Identify which cell holds the provided text, then report its (X, Y) central coordinate. 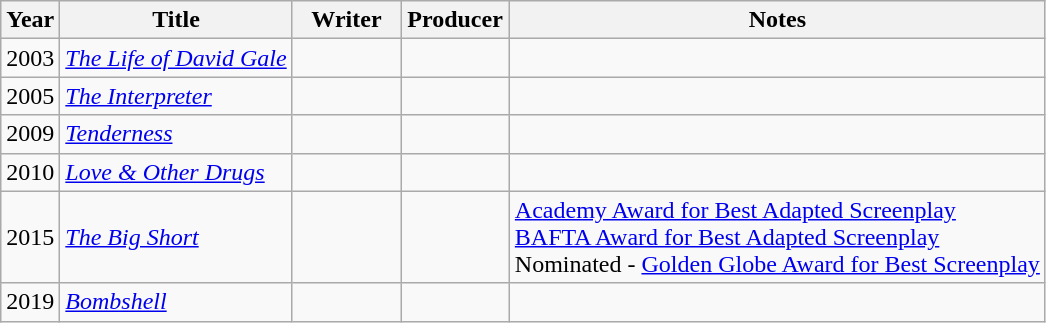
Title (176, 20)
The Big Short (176, 237)
Producer (456, 20)
Love & Other Drugs (176, 172)
Writer (346, 20)
Academy Award for Best Adapted ScreenplayBAFTA Award for Best Adapted ScreenplayNominated - Golden Globe Award for Best Screenplay (777, 237)
Bombshell (176, 302)
Notes (777, 20)
2003 (30, 58)
2019 (30, 302)
The Life of David Gale (176, 58)
Year (30, 20)
2009 (30, 134)
2005 (30, 96)
The Interpreter (176, 96)
2010 (30, 172)
Tenderness (176, 134)
2015 (30, 237)
